Pinpoint the cell where the given text exists, returning its (x, y) midpoint coordinate. 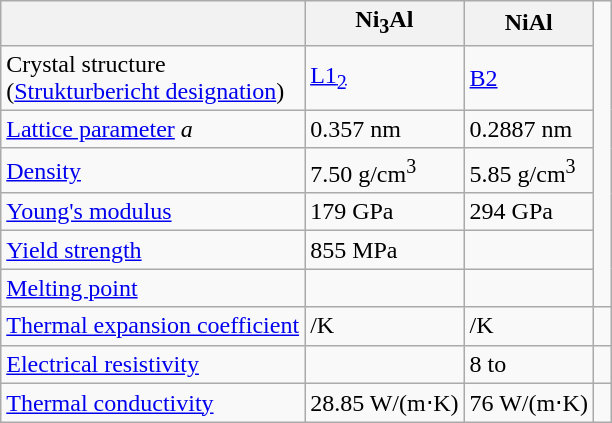
179 GPa (384, 212)
Thermal conductivity (153, 403)
Young's modulus (153, 212)
5.85 g/cm3 (528, 170)
Electrical resistivity (153, 364)
Yield strength (153, 250)
Melting point (153, 288)
0.357 nm (384, 129)
8 to (528, 364)
294 GPa (528, 212)
NiAl (528, 23)
0.2887 nm (528, 129)
B2 (528, 78)
Crystal structure(Strukturbericht designation) (153, 78)
28.85 W/(m⋅K) (384, 403)
Density (153, 170)
L12 (384, 78)
855 MPa (384, 250)
Ni3Al (384, 23)
7.50 g/cm3 (384, 170)
Lattice parameter a (153, 129)
76 W/(m⋅K) (528, 403)
Thermal expansion coefficient (153, 326)
